Search for the cell housing the specified text and yield its [X, Y] center coordinate. 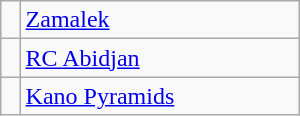
Zamalek [160, 20]
RC Abidjan [160, 58]
Kano Pyramids [160, 96]
